Provide the [X, Y] coordinate of the cell's center where the given text is located.  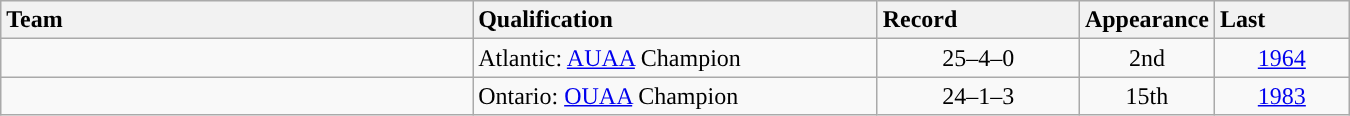
Atlantic: AUAA Champion [675, 58]
1964 [1282, 58]
2nd [1146, 58]
1983 [1282, 96]
24–1–3 [978, 96]
Last [1282, 20]
25–4–0 [978, 58]
Qualification [675, 20]
15th [1146, 96]
Ontario: OUAA Champion [675, 96]
Appearance [1146, 20]
Record [978, 20]
Team [237, 20]
